Determine the (x, y) coordinate at the center of the cell enclosing the given text.  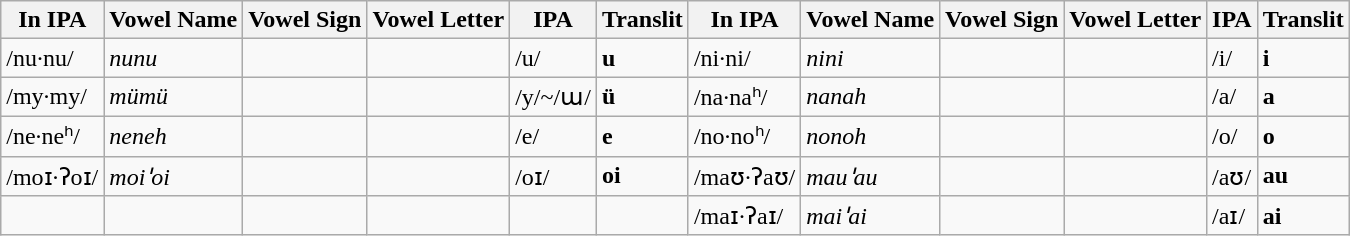
ai (1303, 216)
/maɪ·ʔaɪ/ (744, 216)
/y/~/ɯ/ (554, 97)
o (1303, 136)
a (1303, 97)
nini (870, 58)
neneh (174, 136)
/o/ (1232, 136)
/nu·nu/ (52, 58)
moiꞌoi (174, 176)
/no·noʰ/ (744, 136)
/maʊ·ʔaʊ/ (744, 176)
/ne·neʰ/ (52, 136)
/ni·ni/ (744, 58)
au (1303, 176)
/moɪ·ʔoɪ/ (52, 176)
i (1303, 58)
ü (642, 97)
/oɪ/ (554, 176)
/my·my/ (52, 97)
nonoh (870, 136)
/aʊ/ (1232, 176)
/a/ (1232, 97)
mümü (174, 97)
u (642, 58)
mauꞌau (870, 176)
oi (642, 176)
maiꞌai (870, 216)
/i/ (1232, 58)
/u/ (554, 58)
/aɪ/ (1232, 216)
/na·naʰ/ (744, 97)
/e/ (554, 136)
nunu (174, 58)
e (642, 136)
nanah (870, 97)
